Determine the [X, Y] coordinate at the center of the cell enclosing the given text.  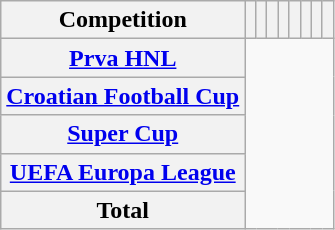
Competition [123, 20]
Croatian Football Cup [123, 96]
Prva HNL [123, 58]
UEFA Europa League [123, 172]
Super Cup [123, 134]
Total [123, 210]
